Determine the [x, y] coordinate at the center of the cell enclosing the given text.  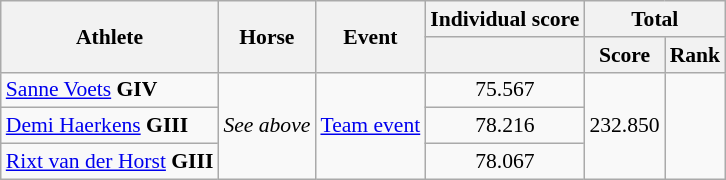
Team event [370, 126]
78.067 [504, 162]
75.567 [504, 90]
Horse [266, 36]
Individual score [504, 19]
Rank [696, 55]
Event [370, 36]
Rixt van der Horst GIII [110, 162]
See above [266, 126]
78.216 [504, 126]
Sanne Voets GIV [110, 90]
Athlete [110, 36]
232.850 [624, 126]
Total [654, 19]
Demi Haerkens GIII [110, 126]
Score [624, 55]
